Return the (x, y) coordinate for the center point of the cell that contains the specified text.  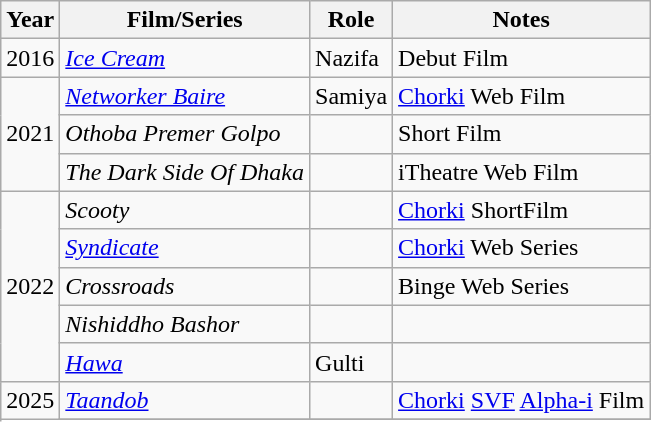
Short Film (522, 134)
Binge Web Series (522, 286)
2021 (30, 134)
2022 (30, 286)
2025 (30, 400)
Ice Cream (185, 58)
Chorki SVF Alpha-i Film (522, 400)
Debut Film (522, 58)
Role (352, 20)
Film/Series (185, 20)
Crossroads (185, 286)
Year (30, 20)
Gulti (352, 362)
The Dark Side Of Dhaka (185, 172)
Notes (522, 20)
iTheatre Web Film (522, 172)
Syndicate (185, 248)
Nishiddho Bashor (185, 324)
Othoba Premer Golpo (185, 134)
Taandob (185, 400)
Chorki ShortFilm (522, 210)
Hawa (185, 362)
Chorki Web Film (522, 96)
Networker Baire (185, 96)
2016 (30, 58)
Chorki Web Series (522, 248)
Nazifa (352, 58)
Samiya (352, 96)
Scooty (185, 210)
